Return [x, y] of the center of cell containing provided text 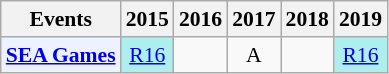
A [254, 55]
2019 [360, 19]
SEA Games [61, 55]
Events [61, 19]
2017 [254, 19]
2015 [148, 19]
2018 [308, 19]
2016 [200, 19]
